Determine the [X, Y] coordinate at the center of the cell enclosing the given text.  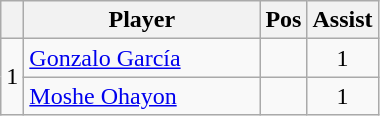
Gonzalo García [142, 58]
Moshe Ohayon [142, 96]
Pos [284, 20]
Assist [342, 20]
Player [142, 20]
